From the cell containing the given text, extract its center point as (x, y) coordinate. 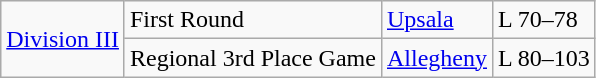
L 70–78 (544, 20)
Upsala (436, 20)
Allegheny (436, 58)
L 80–103 (544, 58)
First Round (252, 20)
Division III (63, 39)
Regional 3rd Place Game (252, 58)
